Extract the (X, Y) coordinate from the center of the cell holding the provided text.  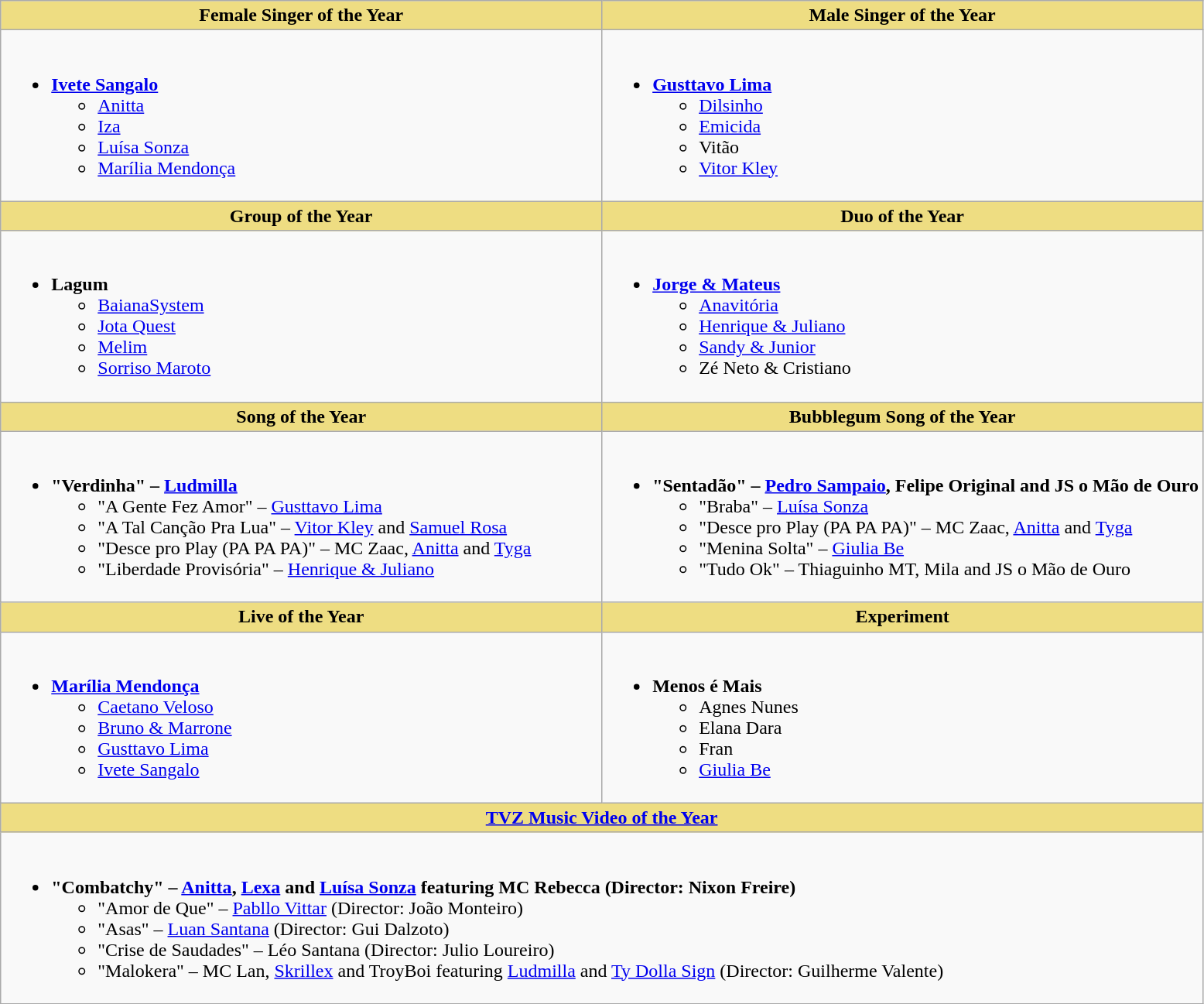
Duo of the Year (902, 216)
Live of the Year (302, 617)
TVZ Music Video of the Year (602, 817)
Experiment (902, 617)
Marília MendonçaCaetano VelosoBruno & MarroneGusttavo LimaIvete Sangalo (302, 717)
Gusttavo LimaDilsinhoEmicidaVitãoVitor Kley (902, 116)
Male Singer of the Year (902, 15)
Bubblegum Song of the Year (902, 416)
Female Singer of the Year (302, 15)
Song of the Year (302, 416)
Ivete SangaloAnittaIzaLuísa SonzaMarília Mendonça (302, 116)
Menos é MaisAgnes NunesElana DaraFranGiulia Be (902, 717)
Group of the Year (302, 216)
LagumBaianaSystemJota QuestMelimSorriso Maroto (302, 316)
Jorge & MateusAnavitóriaHenrique & JulianoSandy & JuniorZé Neto & Cristiano (902, 316)
